Scan for the cell matching the given text and deliver its [X, Y] coordinate at center. 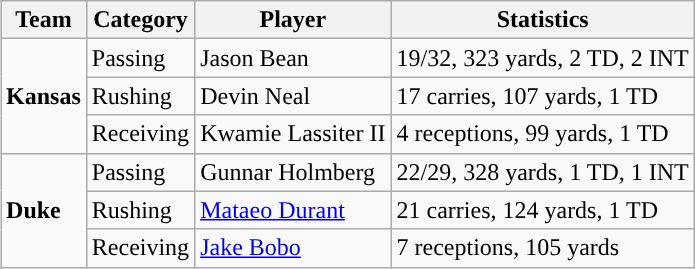
4 receptions, 99 yards, 1 TD [542, 134]
Statistics [542, 20]
Duke [44, 210]
Devin Neal [293, 96]
19/32, 323 yards, 2 TD, 2 INT [542, 58]
Mataeo Durant [293, 210]
Kansas [44, 96]
Kwamie Lassiter II [293, 134]
17 carries, 107 yards, 1 TD [542, 96]
21 carries, 124 yards, 1 TD [542, 210]
Gunnar Holmberg [293, 172]
7 receptions, 105 yards [542, 248]
Jason Bean [293, 58]
Team [44, 20]
Player [293, 20]
22/29, 328 yards, 1 TD, 1 INT [542, 172]
Category [140, 20]
Jake Bobo [293, 248]
